Provide the [x, y] coordinate of the cell's center where the given text is located.  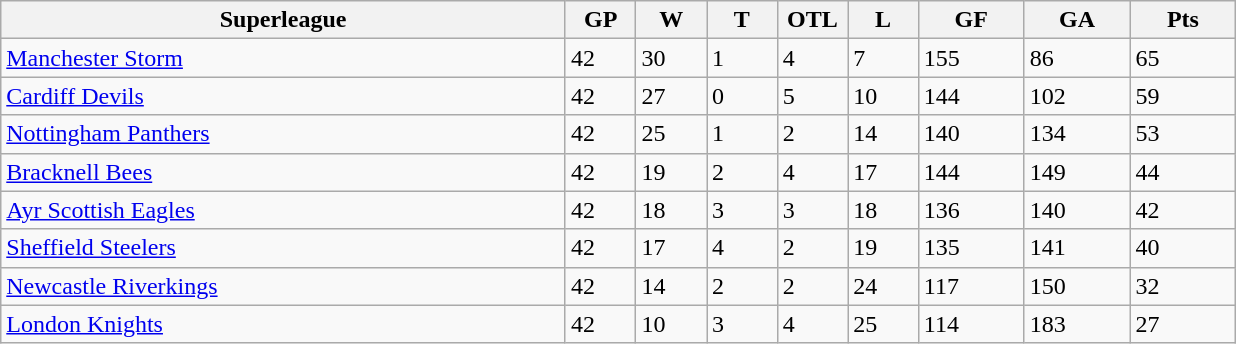
GF [971, 20]
L [884, 20]
Ayr Scottish Eagles [284, 210]
24 [884, 286]
Manchester Storm [284, 58]
155 [971, 58]
114 [971, 324]
53 [1183, 134]
Superleague [284, 20]
T [742, 20]
117 [971, 286]
65 [1183, 58]
32 [1183, 286]
136 [971, 210]
183 [1077, 324]
44 [1183, 172]
0 [742, 96]
134 [1077, 134]
102 [1077, 96]
5 [812, 96]
London Knights [284, 324]
Newcastle Riverkings [284, 286]
7 [884, 58]
30 [672, 58]
150 [1077, 286]
Pts [1183, 20]
59 [1183, 96]
GP [600, 20]
40 [1183, 248]
OTL [812, 20]
GA [1077, 20]
Cardiff Devils [284, 96]
135 [971, 248]
86 [1077, 58]
W [672, 20]
149 [1077, 172]
Bracknell Bees [284, 172]
Sheffield Steelers [284, 248]
Nottingham Panthers [284, 134]
141 [1077, 248]
